Output the (x, y) coordinate of the center of the cell containing the given text.  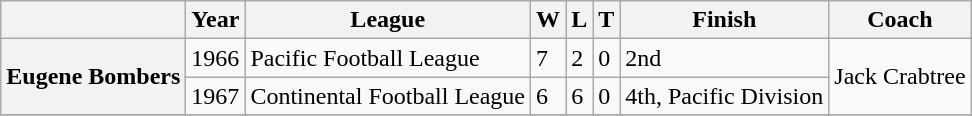
1967 (216, 96)
League (388, 20)
Pacific Football League (388, 58)
7 (548, 58)
2nd (724, 58)
1966 (216, 58)
Eugene Bombers (94, 77)
2 (580, 58)
Continental Football League (388, 96)
Year (216, 20)
W (548, 20)
T (606, 20)
Coach (900, 20)
4th, Pacific Division (724, 96)
Finish (724, 20)
L (580, 20)
Jack Crabtree (900, 77)
